Capture the cell that displays the provided text and extract its [X, Y] central coordinate. 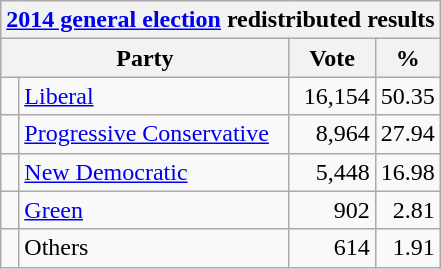
Green [154, 210]
2.81 [408, 210]
% [408, 58]
1.91 [408, 248]
Party [145, 58]
27.94 [408, 134]
Others [154, 248]
Vote [332, 58]
5,448 [332, 172]
8,964 [332, 134]
2014 general election redistributed results [220, 20]
902 [332, 210]
Progressive Conservative [154, 134]
16,154 [332, 96]
16.98 [408, 172]
New Democratic [154, 172]
50.35 [408, 96]
Liberal [154, 96]
614 [332, 248]
